Return the (X, Y) coordinate for the center point of the cell that contains the specified text.  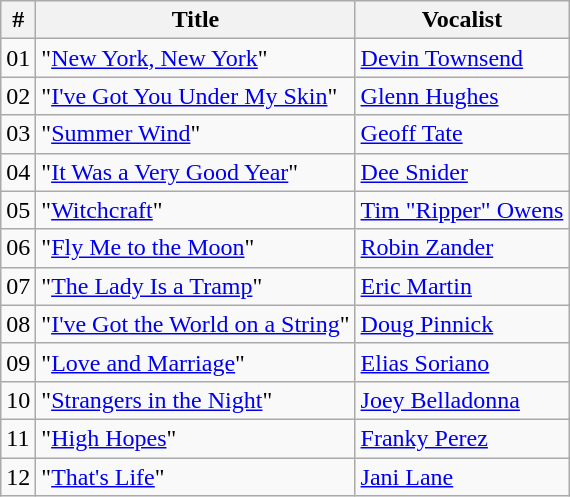
"I've Got You Under My Skin" (196, 96)
"That's Life" (196, 477)
"Fly Me to the Moon" (196, 248)
"Summer Wind" (196, 134)
Vocalist (462, 20)
"High Hopes" (196, 438)
02 (18, 96)
Jani Lane (462, 477)
# (18, 20)
"New York, New York" (196, 58)
06 (18, 248)
"Witchcraft" (196, 210)
01 (18, 58)
"I've Got the World on a String" (196, 324)
09 (18, 362)
Joey Belladonna (462, 400)
Elias Soriano (462, 362)
12 (18, 477)
Eric Martin (462, 286)
"The Lady Is a Tramp" (196, 286)
05 (18, 210)
"Strangers in the Night" (196, 400)
08 (18, 324)
Robin Zander (462, 248)
Glenn Hughes (462, 96)
07 (18, 286)
Geoff Tate (462, 134)
Dee Snider (462, 172)
Doug Pinnick (462, 324)
"It Was a Very Good Year" (196, 172)
"Love and Marriage" (196, 362)
Tim "Ripper" Owens (462, 210)
10 (18, 400)
Franky Perez (462, 438)
04 (18, 172)
11 (18, 438)
Devin Townsend (462, 58)
Title (196, 20)
03 (18, 134)
